For the text-containing cell, return its midpoint in (X, Y) coordinate format. 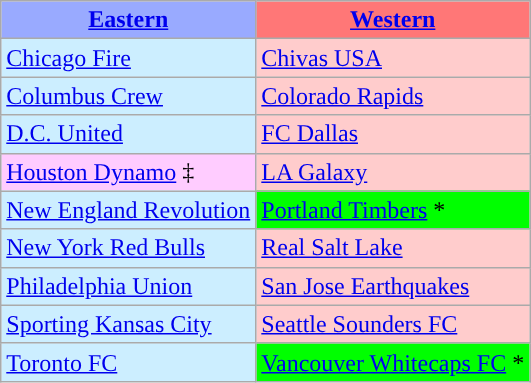
Western (393, 20)
New England Revolution (128, 210)
Real Salt Lake (393, 248)
FC Dallas (393, 134)
Chivas USA (393, 58)
Toronto FC (128, 362)
Columbus Crew (128, 96)
Philadelphia Union (128, 286)
D.C. United (128, 134)
Colorado Rapids (393, 96)
Chicago Fire (128, 58)
LA Galaxy (393, 172)
San Jose Earthquakes (393, 286)
Eastern (128, 20)
Houston Dynamo ‡ (128, 172)
Portland Timbers * (393, 210)
Seattle Sounders FC (393, 324)
Sporting Kansas City (128, 324)
Vancouver Whitecaps FC * (393, 362)
New York Red Bulls (128, 248)
